Detect which cell encompasses the target text, then output its [X, Y] center coordinate. 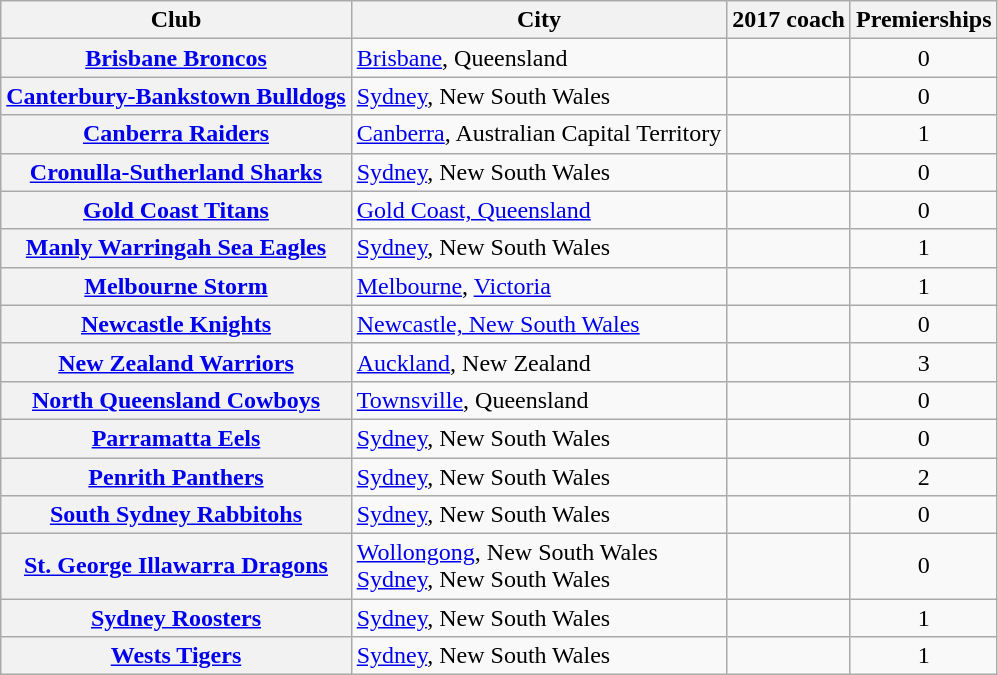
Canberra, Australian Capital Territory [539, 134]
Melbourne Storm [176, 286]
Club [176, 20]
Canterbury-Bankstown Bulldogs [176, 96]
Brisbane Broncos [176, 58]
2017 coach [789, 20]
Parramatta Eels [176, 438]
2 [924, 477]
Gold Coast, Queensland [539, 210]
Newcastle Knights [176, 324]
New Zealand Warriors [176, 362]
Brisbane, Queensland [539, 58]
Cronulla-Sutherland Sharks [176, 172]
Premierships [924, 20]
North Queensland Cowboys [176, 400]
South Sydney Rabbitohs [176, 515]
City [539, 20]
Gold Coast Titans [176, 210]
3 [924, 362]
Wollongong, New South WalesSydney, New South Wales [539, 566]
Auckland, New Zealand [539, 362]
Melbourne, Victoria [539, 286]
Sydney Roosters [176, 618]
St. George Illawarra Dragons [176, 566]
Manly Warringah Sea Eagles [176, 248]
Townsville, Queensland [539, 400]
Penrith Panthers [176, 477]
Wests Tigers [176, 656]
Newcastle, New South Wales [539, 324]
Canberra Raiders [176, 134]
